Find where the given text appears and provide that cell's center as (X, Y) coordinate. 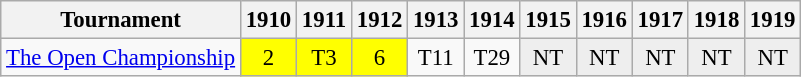
Tournament (121, 20)
1916 (604, 20)
1919 (773, 20)
1913 (436, 20)
The Open Championship (121, 58)
1912 (379, 20)
1914 (492, 20)
1915 (548, 20)
1917 (660, 20)
6 (379, 58)
T11 (436, 58)
T29 (492, 58)
1911 (324, 20)
1918 (716, 20)
2 (268, 58)
1910 (268, 20)
T3 (324, 58)
